Determine the (X, Y) coordinate at the center of the cell enclosing the given text.  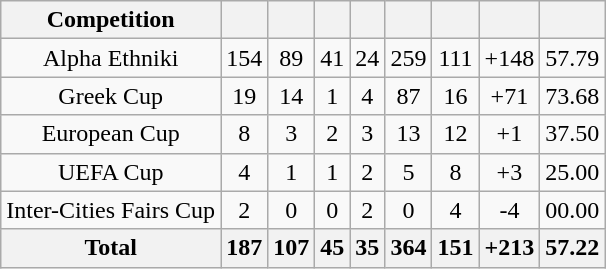
259 (408, 58)
364 (408, 248)
Alpha Ethniki (111, 58)
73.68 (572, 96)
14 (292, 96)
37.50 (572, 134)
+1 (510, 134)
+213 (510, 248)
16 (456, 96)
Greek Cup (111, 96)
111 (456, 58)
+3 (510, 172)
00.00 (572, 210)
19 (244, 96)
Total (111, 248)
European Cup (111, 134)
89 (292, 58)
57.22 (572, 248)
57.79 (572, 58)
151 (456, 248)
5 (408, 172)
25.00 (572, 172)
41 (332, 58)
107 (292, 248)
154 (244, 58)
35 (368, 248)
12 (456, 134)
UEFA Cup (111, 172)
Inter-Cities Fairs Cup (111, 210)
87 (408, 96)
24 (368, 58)
-4 (510, 210)
+148 (510, 58)
45 (332, 248)
187 (244, 248)
13 (408, 134)
+71 (510, 96)
Competition (111, 20)
